Detect which cell encompasses the target text, then output its (X, Y) center coordinate. 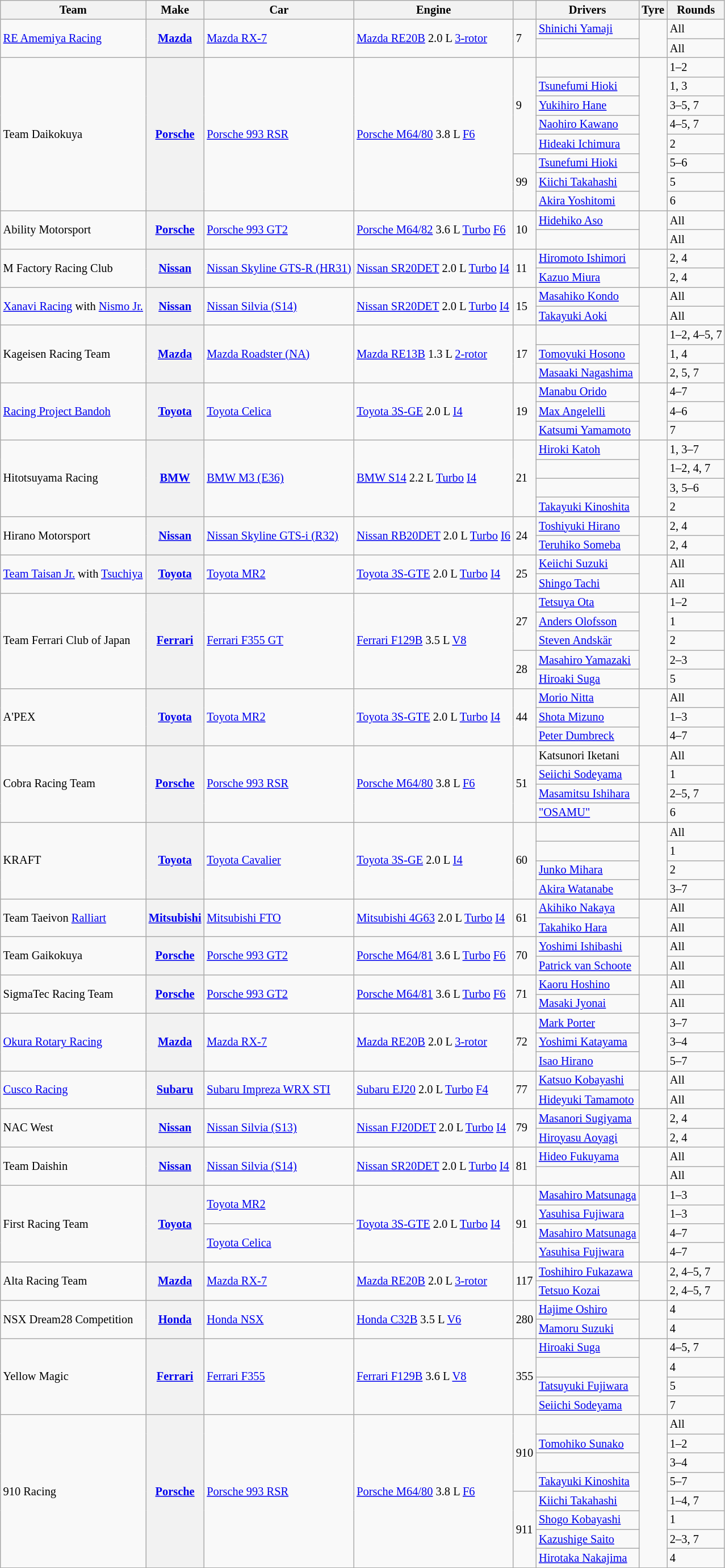
3–5, 7 (696, 106)
Toshiyuki Hirano (587, 526)
Ferrari F355 GT (279, 641)
Katsunori Iketani (587, 755)
Hirotaka Nakajima (587, 1558)
Yoshimi Ishibashi (587, 947)
Honda NSX (279, 1319)
9 (525, 105)
11 (525, 268)
Morio Nitta (587, 698)
Masahiko Kondo (587, 296)
RE Amemiya Racing (73, 39)
Katsumi Yamamoto (587, 430)
4–6 (696, 411)
Ferrari F129B 3.6 L V8 (433, 1377)
Mitsubishi (175, 918)
Team Taeivon Ralliart (73, 918)
61 (525, 918)
Patrick van Schoote (587, 965)
1–4, 7 (696, 1501)
Shinichi Yamaji (587, 29)
Hideaki Ichimura (587, 144)
3, 5–6 (696, 488)
BMW (175, 478)
Nissan Silvia (S13) (279, 1128)
Tetsuo Kozai (587, 1290)
Toshihiro Fukazawa (587, 1272)
Ability Motorsport (73, 229)
355 (525, 1377)
910 (525, 1453)
2–3, 7 (696, 1539)
M Factory Racing Club (73, 268)
71 (525, 994)
1–2, 4, 7 (696, 469)
Isao Hirano (587, 1061)
Team Ferrari Club of Japan (73, 641)
1, 3 (696, 86)
Anders Olofsson (587, 621)
Porsche M64/82 3.6 L Turbo F6 (433, 229)
Subaru EJ20 2.0 L Turbo F4 (433, 1089)
Hideyuki Tamamoto (587, 1099)
Shota Mizuno (587, 717)
Katsuo Kobayashi (587, 1080)
Takahiko Hara (587, 927)
Ferrari F355 (279, 1377)
1, 3–7 (696, 449)
21 (525, 478)
Racing Project Bandoh (73, 411)
Nissan FJ20DET 2.0 L Turbo I4 (433, 1128)
28 (525, 669)
Cusco Racing (73, 1089)
"OSAMU" (587, 813)
Okura Rotary Racing (73, 1042)
Hirano Motorsport (73, 535)
Masamitsu Ishihara (587, 793)
24 (525, 535)
Car (279, 10)
Yukihiro Hane (587, 106)
Mamoru Suzuki (587, 1329)
15 (525, 306)
Kazuo Miura (587, 278)
70 (525, 956)
Hitotsuyama Racing (73, 478)
Shingo Tachi (587, 583)
Manabu Orido (587, 392)
Subaru (175, 1089)
NAC West (73, 1128)
2–5, 7 (696, 793)
Akira Watanabe (587, 889)
KRAFT (73, 861)
Masahiro Yamazaki (587, 660)
Make (175, 10)
Cobra Racing Team (73, 784)
Team Daishin (73, 1166)
Kageisen Racing Team (73, 353)
Akira Yoshitomi (587, 201)
Mazda RE13B 1.3 L 2-rotor (433, 353)
51 (525, 784)
19 (525, 411)
1–2, 4–5, 7 (696, 334)
Masaki Jyonai (587, 1003)
Hajime Oshiro (587, 1310)
10 (525, 229)
17 (525, 353)
Junko Mihara (587, 870)
2, 5, 7 (696, 373)
44 (525, 717)
A'PEX (73, 717)
911 (525, 1530)
79 (525, 1128)
Mazda Roadster (NA) (279, 353)
Tyre (653, 10)
Rounds (696, 10)
77 (525, 1089)
Yellow Magic (73, 1377)
27 (525, 621)
SigmaTec Racing Team (73, 994)
Tomoyuki Hosono (587, 354)
Drivers (587, 10)
Masanori Sugiyama (587, 1118)
Nissan Skyline GTS-i (R32) (279, 535)
60 (525, 861)
Team Gaikokuya (73, 956)
Team (73, 10)
Ferrari F129B 3.5 L V8 (433, 641)
Naohiro Kawano (587, 124)
81 (525, 1166)
Mitsubishi 4G63 2.0 L Turbo I4 (433, 918)
280 (525, 1319)
Keiichi Suzuki (587, 564)
2–3 (696, 660)
Alta Racing Team (73, 1281)
First Racing Team (73, 1223)
Mark Porter (587, 1023)
117 (525, 1281)
Tomohiko Sunako (587, 1444)
Honda C32B 3.5 L V6 (433, 1319)
Hideo Fukuyama (587, 1157)
25 (525, 574)
Teruhiko Someba (587, 545)
BMW S14 2.2 L Turbo I4 (433, 478)
Akihiko Nakaya (587, 908)
Nissan Skyline GTS-R (HR31) (279, 268)
BMW M3 (E36) (279, 478)
Tatsuyuki Fujiwara (587, 1386)
Nissan RB20DET 2.0 L Turbo I6 (433, 535)
Kaoru Hoshino (587, 985)
Yoshimi Katayama (587, 1042)
Subaru Impreza WRX STI (279, 1089)
Team Daikokuya (73, 134)
1, 4 (696, 354)
Hiromoto Ishimori (587, 258)
910 Racing (73, 1491)
Xanavi Racing with Nismo Jr. (73, 306)
Masaaki Nagashima (587, 373)
NSX Dream28 Competition (73, 1319)
Mitsubishi FTO (279, 918)
91 (525, 1223)
Hidehiko Aso (587, 220)
Shogo Kobayashi (587, 1520)
Peter Dumbreck (587, 736)
Team Taisan Jr. with Tsuchiya (73, 574)
Engine (433, 10)
Hiroki Katoh (587, 449)
Steven Andskär (587, 641)
5–6 (696, 163)
Max Angelelli (587, 411)
Takayuki Aoki (587, 316)
Hiroyasu Aoyagi (587, 1138)
Tetsuya Ota (587, 603)
Toyota Cavalier (279, 861)
99 (525, 182)
72 (525, 1042)
Kazushige Saito (587, 1539)
Honda (175, 1319)
